Locate the cell with the specified text and output its (X, Y) center coordinate. 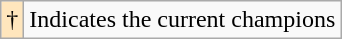
† (12, 20)
Indicates the current champions (182, 20)
